Scan for the cell matching the given text and deliver its (X, Y) coordinate at center. 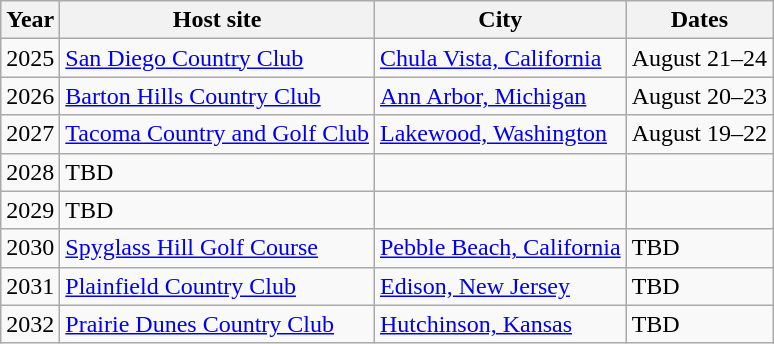
August 21–24 (699, 58)
Ann Arbor, Michigan (500, 96)
2029 (30, 210)
2028 (30, 172)
Dates (699, 20)
Host site (218, 20)
2031 (30, 286)
2030 (30, 248)
Hutchinson, Kansas (500, 324)
Tacoma Country and Golf Club (218, 134)
Year (30, 20)
City (500, 20)
2026 (30, 96)
August 20–23 (699, 96)
Pebble Beach, California (500, 248)
Barton Hills Country Club (218, 96)
Prairie Dunes Country Club (218, 324)
San Diego Country Club (218, 58)
Spyglass Hill Golf Course (218, 248)
Chula Vista, California (500, 58)
2025 (30, 58)
Plainfield Country Club (218, 286)
Lakewood, Washington (500, 134)
Edison, New Jersey (500, 286)
2032 (30, 324)
August 19–22 (699, 134)
2027 (30, 134)
